Return (X, Y) of the center of cell containing provided text 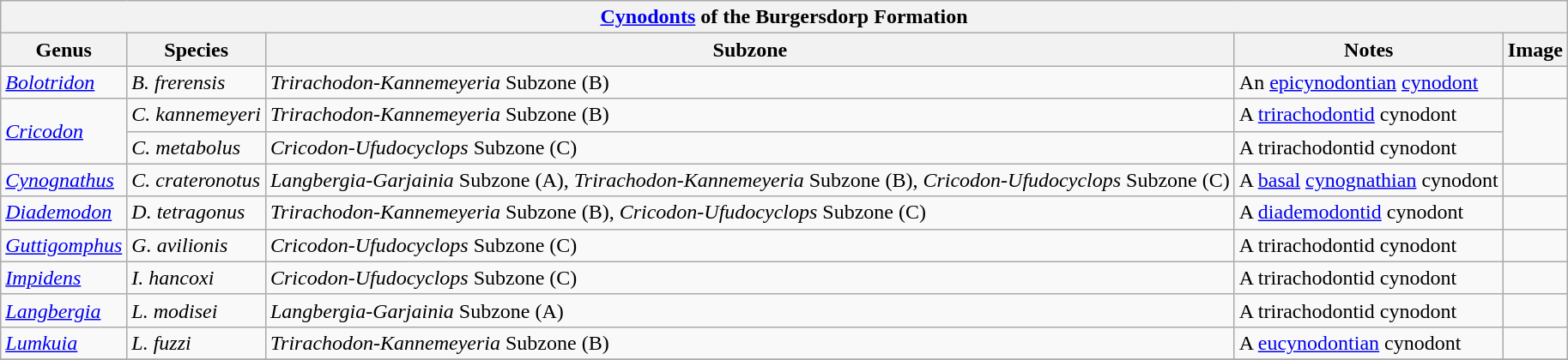
Langbergia-Garjainia Subzone (A), Trirachodon-Kannemeyeria Subzone (B), Cricodon-Ufudocyclops Subzone (C) (750, 180)
Bolotridon (64, 82)
Cynognathus (64, 180)
I. hancoxi (197, 278)
Trirachodon-Kannemeyeria Subzone (B), Cricodon-Ufudocyclops Subzone (C) (750, 213)
C. metabolus (197, 147)
A diademodontid cynodont (1368, 213)
Langbergia (64, 310)
G. avilionis (197, 245)
Guttigomphus (64, 245)
A eucynodontian cynodont (1368, 343)
Image (1535, 50)
Cynodonts of the Burgersdorp Formation (784, 17)
A basal cynognathian cynodont (1368, 180)
C. crateronotus (197, 180)
Langbergia-Garjainia Subzone (A) (750, 310)
Diademodon (64, 213)
Genus (64, 50)
D. tetragonus (197, 213)
Species (197, 50)
Lumkuia (64, 343)
An epicynodontian cynodont (1368, 82)
B. frerensis (197, 82)
Notes (1368, 50)
L. modisei (197, 310)
Subzone (750, 50)
L. fuzzi (197, 343)
Impidens (64, 278)
C. kannemeyeri (197, 115)
Cricodon (64, 131)
